Output the [X, Y] coordinate of the center of the cell containing the given text.  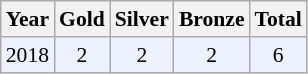
Year [28, 19]
Total [278, 19]
Silver [142, 19]
2018 [28, 55]
6 [278, 55]
Gold [82, 19]
Bronze [212, 19]
